For the text-containing cell, return its midpoint in (X, Y) coordinate format. 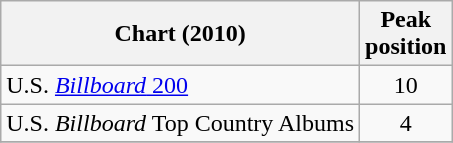
Chart (2010) (180, 34)
Peakposition (406, 34)
U.S. Billboard Top Country Albums (180, 123)
10 (406, 85)
U.S. Billboard 200 (180, 85)
4 (406, 123)
